Find where the given text appears and provide that cell's center as (X, Y) coordinate. 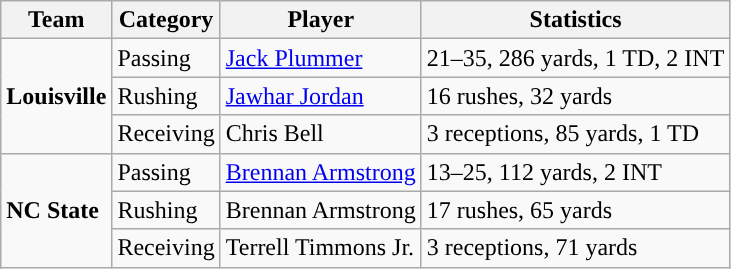
21–35, 286 yards, 1 TD, 2 INT (576, 58)
Louisville (56, 96)
17 rushes, 65 yards (576, 210)
13–25, 112 yards, 2 INT (576, 172)
3 receptions, 71 yards (576, 248)
3 receptions, 85 yards, 1 TD (576, 134)
Statistics (576, 20)
Jawhar Jordan (320, 96)
Jack Plummer (320, 58)
Chris Bell (320, 134)
Category (166, 20)
Team (56, 20)
NC State (56, 210)
16 rushes, 32 yards (576, 96)
Player (320, 20)
Terrell Timmons Jr. (320, 248)
